Provide the (X, Y) coordinate of the cell's center where the given text is located.  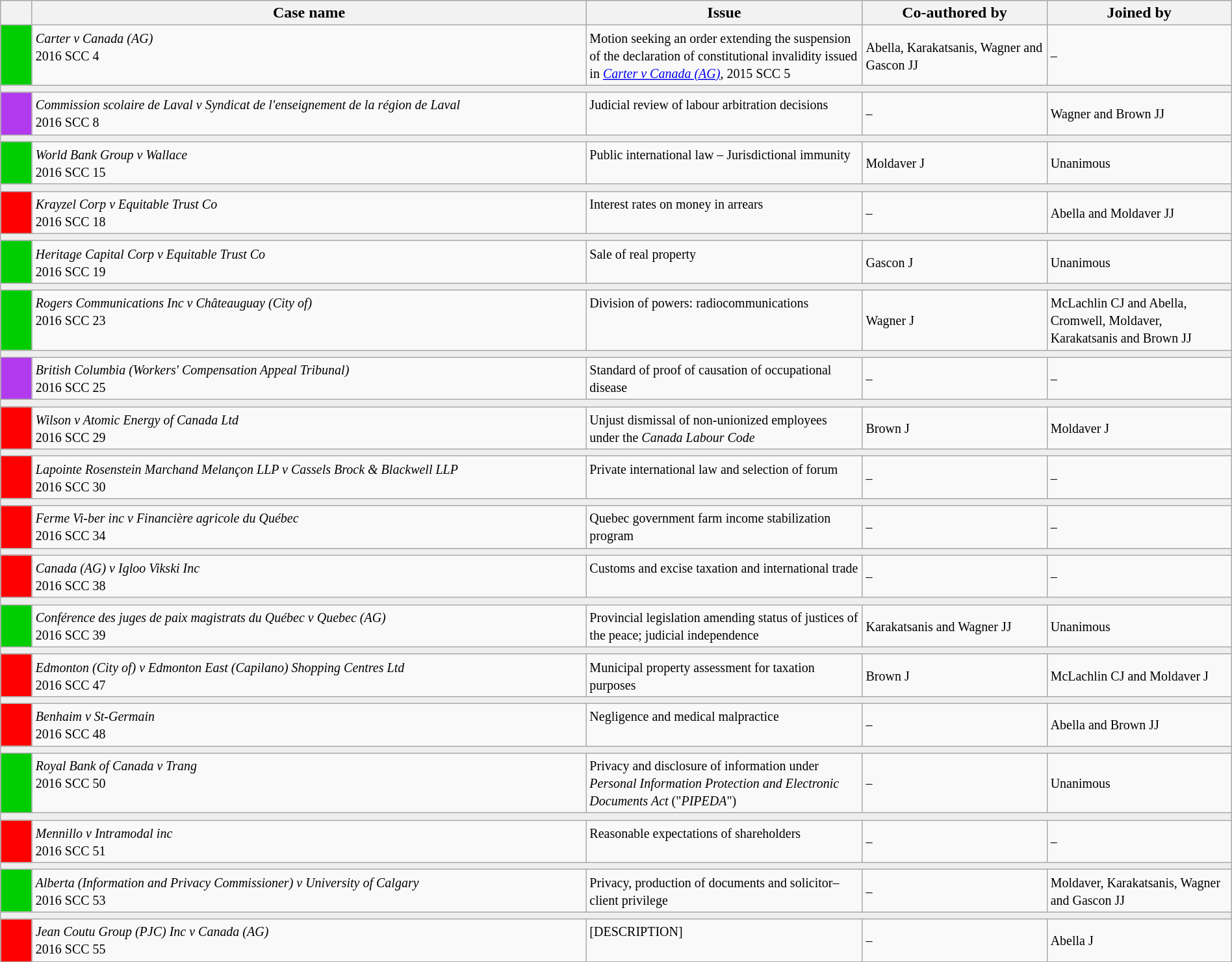
World Bank Group v Wallace 2016 SCC 15 (309, 162)
Ferme Vi-ber inc v Financière agricole du Québec 2016 SCC 34 (309, 526)
Negligence and medical malpractice (724, 724)
[DESCRIPTION] (724, 940)
McLachlin CJ and Abella, Cromwell, Moldaver, Karakatsanis and Brown JJ (1139, 320)
Abella and Moldaver JJ (1139, 212)
Provincial legislation amending status of justices of the peace; judicial independence (724, 625)
Co-authored by (955, 13)
Moldaver, Karakatsanis, Wagner and Gascon JJ (1139, 890)
Private international law and selection of forum (724, 477)
Public international law – Jurisdictional immunity (724, 162)
McLachlin CJ and Moldaver J (1139, 675)
Edmonton (City of) v Edmonton East (Capilano) Shopping Centres Ltd 2016 SCC 47 (309, 675)
Mennillo v Intramodal inc 2016 SCC 51 (309, 841)
Unjust dismissal of non-unionized employees under the Canada Labour Code (724, 428)
Quebec government farm income stabilization program (724, 526)
Abella, Karakatsanis, Wagner and Gascon JJ (955, 55)
Abella J (1139, 940)
Rogers Communications Inc v Châteauguay (City of) 2016 SCC 23 (309, 320)
Gascon J (955, 261)
Judicial review of labour arbitration decisions (724, 113)
Customs and excise taxation and international trade (724, 576)
Benhaim v St-Germain 2016 SCC 48 (309, 724)
Division of powers: radiocommunications (724, 320)
Motion seeking an order extending the suspension of the declaration of constitutional invalidity issued in Carter v Canada (AG), 2015 SCC 5 (724, 55)
Joined by (1139, 13)
Interest rates on money in arrears (724, 212)
Alberta (Information and Privacy Commissioner) v University of Calgary 2016 SCC 53 (309, 890)
Sale of real property (724, 261)
Carter v Canada (AG) 2016 SCC 4 (309, 55)
British Columbia (Workers' Compensation Appeal Tribunal) 2016 SCC 25 (309, 378)
Canada (AG) v Igloo Vikski Inc 2016 SCC 38 (309, 576)
Jean Coutu Group (PJC) Inc v Canada (AG) 2016 SCC 55 (309, 940)
Krayzel Corp v Equitable Trust Co 2016 SCC 18 (309, 212)
Abella and Brown JJ (1139, 724)
Wilson v Atomic Energy of Canada Ltd 2016 SCC 29 (309, 428)
Wagner J (955, 320)
Wagner and Brown JJ (1139, 113)
Standard of proof of causation of occupational disease (724, 378)
Conférence des juges de paix magistrats du Québec v Quebec (AG) 2016 SCC 39 (309, 625)
Municipal property assessment for taxation purposes (724, 675)
Issue (724, 13)
Privacy and disclosure of information under Personal Information Protection and Electronic Documents Act ("PIPEDA") (724, 783)
Karakatsanis and Wagner JJ (955, 625)
Lapointe Rosenstein Marchand Melançon LLP v Cassels Brock & Blackwell LLP 2016 SCC 30 (309, 477)
Commission scolaire de Laval v Syndicat de l'enseignement de la région de Laval 2016 SCC 8 (309, 113)
Royal Bank of Canada v Trang 2016 SCC 50 (309, 783)
Privacy, production of documents and solicitor–client privilege (724, 890)
Heritage Capital Corp v Equitable Trust Co 2016 SCC 19 (309, 261)
Case name (309, 13)
Reasonable expectations of shareholders (724, 841)
